Scan for the cell matching the given text and deliver its (X, Y) coordinate at center. 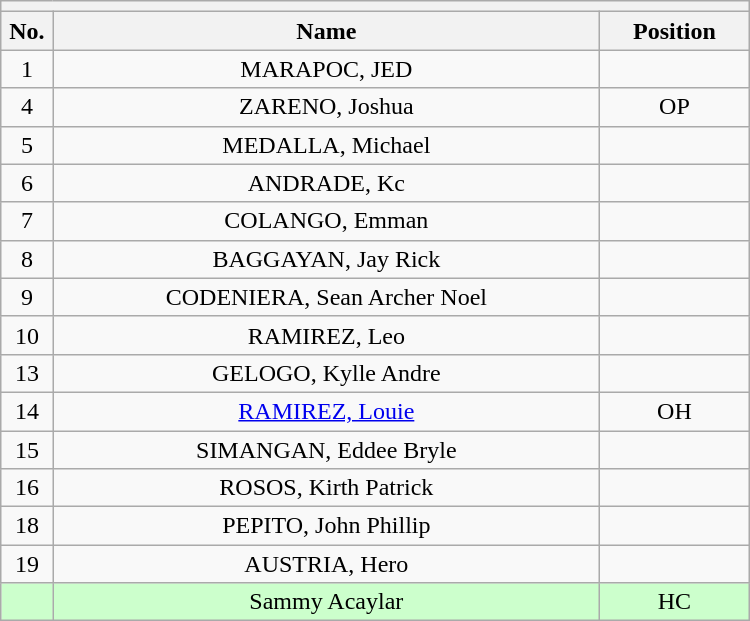
15 (27, 449)
No. (27, 31)
RAMIREZ, Leo (326, 335)
9 (27, 297)
8 (27, 259)
19 (27, 564)
MEDALLA, Michael (326, 145)
PEPITO, John Phillip (326, 526)
6 (27, 183)
OH (675, 411)
MARAPOC, JED (326, 69)
GELOGO, Kylle Andre (326, 373)
Name (326, 31)
CODENIERA, Sean Archer Noel (326, 297)
Position (675, 31)
16 (27, 488)
4 (27, 107)
OP (675, 107)
BAGGAYAN, Jay Rick (326, 259)
10 (27, 335)
SIMANGAN, Eddee Bryle (326, 449)
AUSTRIA, Hero (326, 564)
18 (27, 526)
HC (675, 602)
14 (27, 411)
RAMIREZ, Louie (326, 411)
ROSOS, Kirth Patrick (326, 488)
7 (27, 221)
1 (27, 69)
Sammy Acaylar (326, 602)
13 (27, 373)
ANDRADE, Kc (326, 183)
ZARENO, Joshua (326, 107)
COLANGO, Emman (326, 221)
5 (27, 145)
